Output the [X, Y] coordinate of the center of the cell containing the given text.  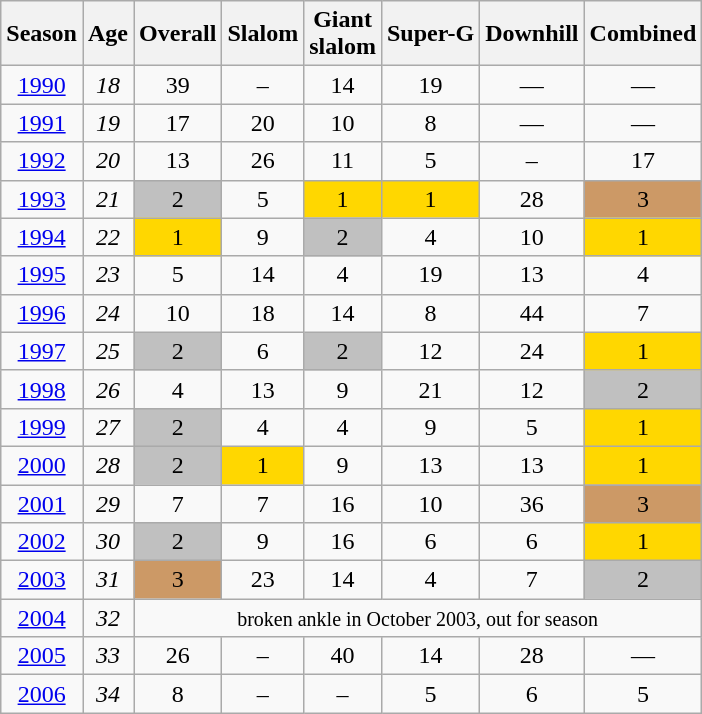
34 [108, 694]
44 [532, 313]
2004 [42, 618]
Super-G [430, 34]
32 [108, 618]
2006 [42, 694]
39 [178, 85]
Downhill [532, 34]
1996 [42, 313]
33 [108, 656]
2005 [42, 656]
1990 [42, 85]
40 [343, 656]
11 [343, 161]
Slalom [263, 34]
30 [108, 542]
36 [532, 503]
1994 [42, 237]
broken ankle in October 2003, out for season [418, 618]
22 [108, 237]
25 [108, 351]
Age [108, 34]
1998 [42, 389]
2003 [42, 580]
27 [108, 427]
1991 [42, 123]
Combined [643, 34]
1997 [42, 351]
Giantslalom [343, 34]
29 [108, 503]
2000 [42, 465]
2001 [42, 503]
31 [108, 580]
1999 [42, 427]
1993 [42, 199]
Overall [178, 34]
Season [42, 34]
1995 [42, 275]
2002 [42, 542]
1992 [42, 161]
